Scan for the cell matching the given text and deliver its (x, y) coordinate at center. 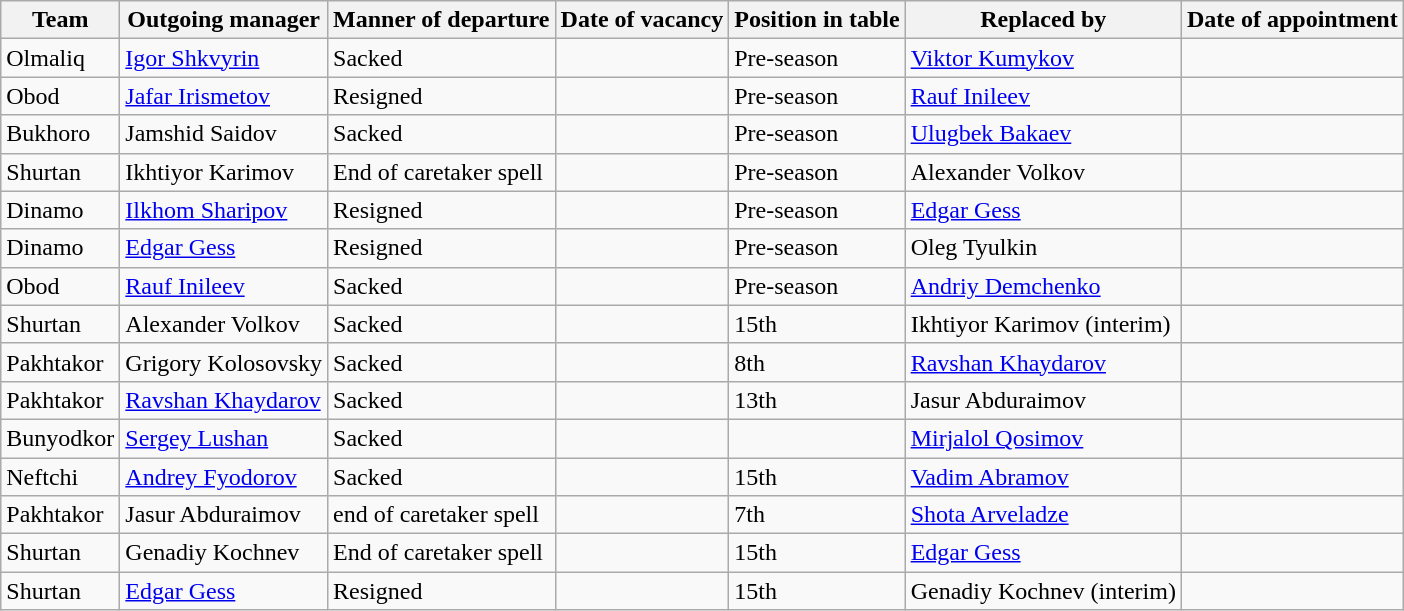
Ulugbek Bakaev (1043, 134)
Sergey Lushan (224, 438)
Date of appointment (1292, 20)
13th (817, 400)
Jamshid Saidov (224, 134)
Andriy Demchenko (1043, 286)
8th (817, 362)
7th (817, 515)
Ikhtiyor Karimov (224, 172)
Jafar Irismetov (224, 96)
Grigory Kolosovsky (224, 362)
Position in table (817, 20)
Mirjalol Qosimov (1043, 438)
Viktor Kumykov (1043, 58)
Manner of departure (442, 20)
Andrey Fyodorov (224, 477)
Neftchi (60, 477)
Igor Shkvyrin (224, 58)
Replaced by (1043, 20)
Genadiy Kochnev (224, 553)
Ikhtiyor Karimov (interim) (1043, 324)
Bunyodkor (60, 438)
Team (60, 20)
Genadiy Kochnev (interim) (1043, 591)
Shota Arveladze (1043, 515)
Oleg Tyulkin (1043, 248)
Bukhoro (60, 134)
Outgoing manager (224, 20)
Ilkhom Sharipov (224, 210)
Date of vacancy (642, 20)
end of caretaker spell (442, 515)
Vadim Abramov (1043, 477)
Olmaliq (60, 58)
